Output the [x, y] coordinate of the center of the cell containing the given text.  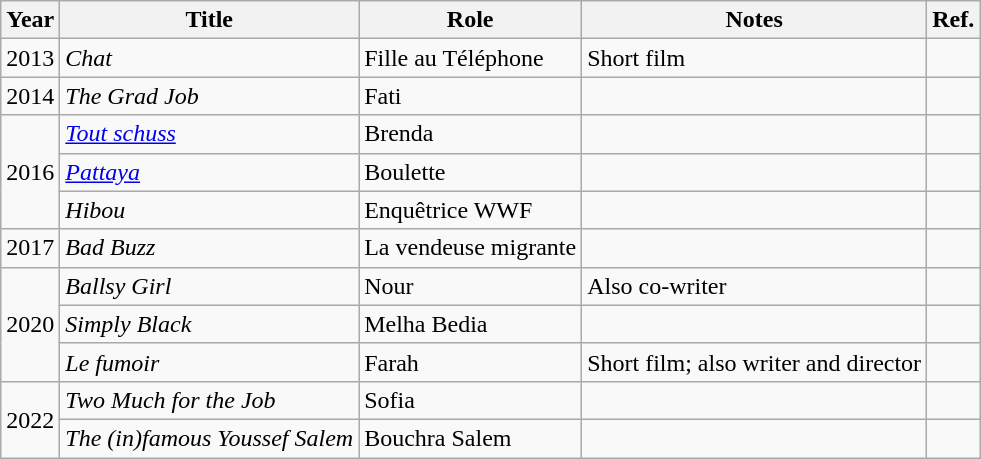
The (in)famous Youssef Salem [210, 438]
The Grad Job [210, 96]
Bouchra Salem [470, 438]
Year [30, 20]
Fille au Téléphone [470, 58]
2020 [30, 324]
Two Much for the Job [210, 400]
2017 [30, 248]
2014 [30, 96]
Farah [470, 362]
Sofia [470, 400]
Bad Buzz [210, 248]
Notes [754, 20]
Short film [754, 58]
2022 [30, 419]
Role [470, 20]
Chat [210, 58]
2016 [30, 172]
Boulette [470, 172]
Le fumoir [210, 362]
Title [210, 20]
2013 [30, 58]
Melha Bedia [470, 324]
Nour [470, 286]
Pattaya [210, 172]
La vendeuse migrante [470, 248]
Tout schuss [210, 134]
Short film; also writer and director [754, 362]
Also co-writer [754, 286]
Hibou [210, 210]
Ref. [954, 20]
Simply Black [210, 324]
Brenda [470, 134]
Enquêtrice WWF [470, 210]
Ballsy Girl [210, 286]
Fati [470, 96]
